Return the [x, y] coordinate for the center point of the cell that contains the specified text.  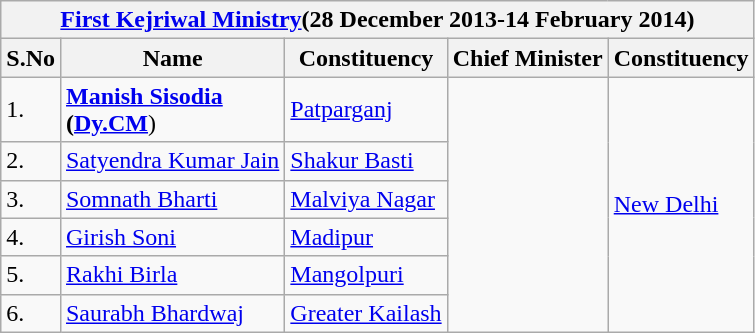
Patparganj [366, 110]
Chief Minister [528, 58]
2. [31, 161]
Somnath Bharti [172, 199]
4. [31, 237]
S.No [31, 58]
Manish Sisodia(Dy.CM) [172, 110]
Mangolpuri [366, 275]
Shakur Basti [366, 161]
5. [31, 275]
1. [31, 110]
Rakhi Birla [172, 275]
Name [172, 58]
Girish Soni [172, 237]
New Delhi [681, 204]
6. [31, 313]
First Kejriwal Ministry(28 December 2013-14 February 2014) [378, 20]
Satyendra Kumar Jain [172, 161]
3. [31, 199]
Malviya Nagar [366, 199]
Madipur [366, 237]
Greater Kailash [366, 313]
Saurabh Bhardwaj [172, 313]
